Determine the [x, y] coordinate at the center of the cell enclosing the given text.  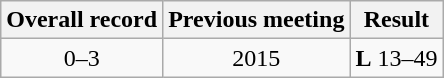
Overall record [82, 20]
Previous meeting [256, 20]
L 13–49 [396, 58]
0–3 [82, 58]
2015 [256, 58]
Result [396, 20]
